For the text-containing cell, return its midpoint in (x, y) coordinate format. 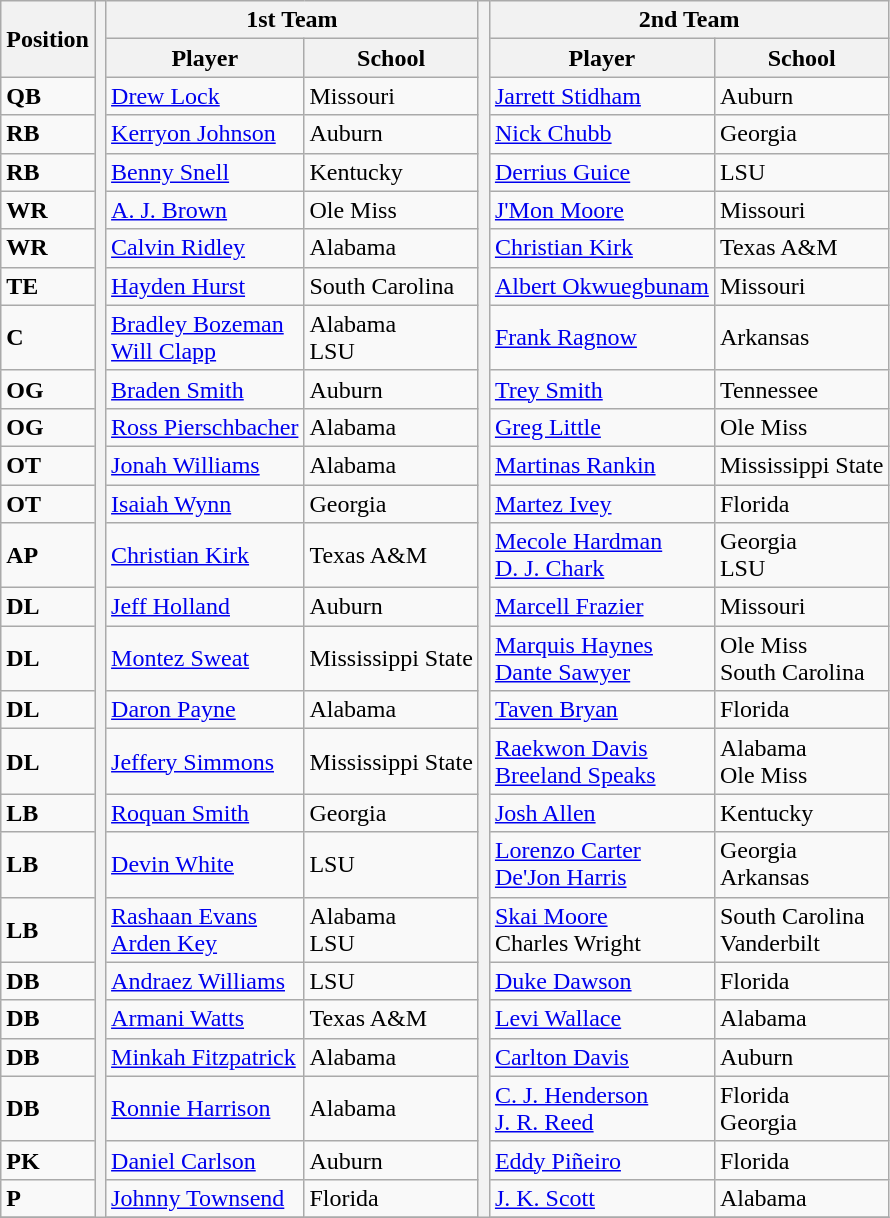
Drew Lock (205, 96)
AP (48, 556)
Benny Snell (205, 172)
Daron Payne (205, 710)
QB (48, 96)
Josh Allen (602, 813)
Marquis HaynesDante Sawyer (602, 658)
J. K. Scott (602, 1198)
Albert Okwuegbunam (602, 286)
Arkansas (801, 338)
Jeffery Simmons (205, 762)
Isaiah Wynn (205, 503)
J'Mon Moore (602, 210)
Ole MissSouth Carolina (801, 658)
Montez Sweat (205, 658)
C (48, 338)
Rashaan EvansArden Key (205, 930)
Martinas Rankin (602, 465)
Tennessee (801, 389)
Levi Wallace (602, 1019)
TE (48, 286)
Lorenzo CarterDe'Jon Harris (602, 864)
AlabamaOle Miss (801, 762)
1st Team (292, 20)
Carlton Davis (602, 1057)
Taven Bryan (602, 710)
Ross Pierschbacher (205, 427)
Greg Little (602, 427)
Position (48, 39)
Raekwon DavisBreeland Speaks (602, 762)
A. J. Brown (205, 210)
PK (48, 1160)
Armani Watts (205, 1019)
Eddy Piñeiro (602, 1160)
Jarrett Stidham (602, 96)
Calvin Ridley (205, 248)
Marcell Frazier (602, 607)
Devin White (205, 864)
South CarolinaVanderbilt (801, 930)
Daniel Carlson (205, 1160)
Bradley BozemanWill Clapp (205, 338)
GeorgiaLSU (801, 556)
Jeff Holland (205, 607)
Jonah Williams (205, 465)
Trey Smith (602, 389)
2nd Team (688, 20)
GeorgiaArkansas (801, 864)
Johnny Townsend (205, 1198)
C. J. HendersonJ. R. Reed (602, 1108)
Mecole HardmanD. J. Chark (602, 556)
Skai MooreCharles Wright (602, 930)
Martez Ivey (602, 503)
Nick Chubb (602, 134)
Ronnie Harrison (205, 1108)
FloridaGeorgia (801, 1108)
P (48, 1198)
Hayden Hurst (205, 286)
Braden Smith (205, 389)
Duke Dawson (602, 981)
Minkah Fitzpatrick (205, 1057)
Andraez Williams (205, 981)
Kerryon Johnson (205, 134)
Roquan Smith (205, 813)
Derrius Guice (602, 172)
Frank Ragnow (602, 338)
South Carolina (391, 286)
